Pinpoint the cell where the given text exists, returning its [x, y] midpoint coordinate. 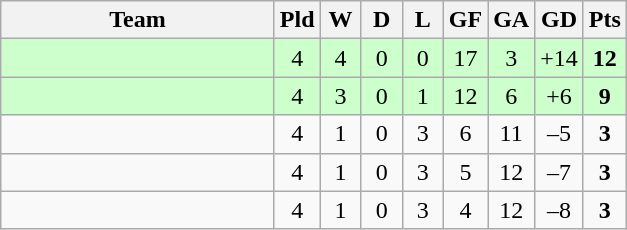
D [382, 20]
–7 [560, 172]
11 [512, 134]
–8 [560, 210]
Pld [297, 20]
GF [465, 20]
9 [604, 96]
+14 [560, 58]
L [422, 20]
Pts [604, 20]
GA [512, 20]
–5 [560, 134]
W [340, 20]
Team [138, 20]
+6 [560, 96]
GD [560, 20]
17 [465, 58]
5 [465, 172]
